Find where the given text appears and provide that cell's center as [x, y] coordinate. 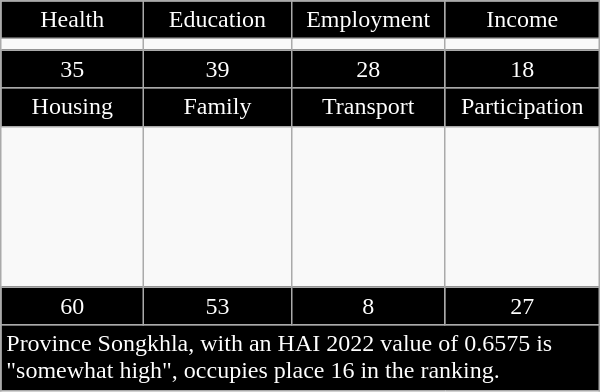
39 [218, 69]
53 [218, 306]
28 [368, 69]
Family [218, 107]
Income [522, 20]
Health [72, 20]
8 [368, 306]
Education [218, 20]
Province Songkhla, with an HAI 2022 value of 0.6575 is "somewhat high", occupies place 16 in the ranking. [300, 358]
60 [72, 306]
35 [72, 69]
Transport [368, 107]
27 [522, 306]
Participation [522, 107]
18 [522, 69]
Employment [368, 20]
Housing [72, 107]
